Pinpoint the cell where the given text exists, returning its (X, Y) midpoint coordinate. 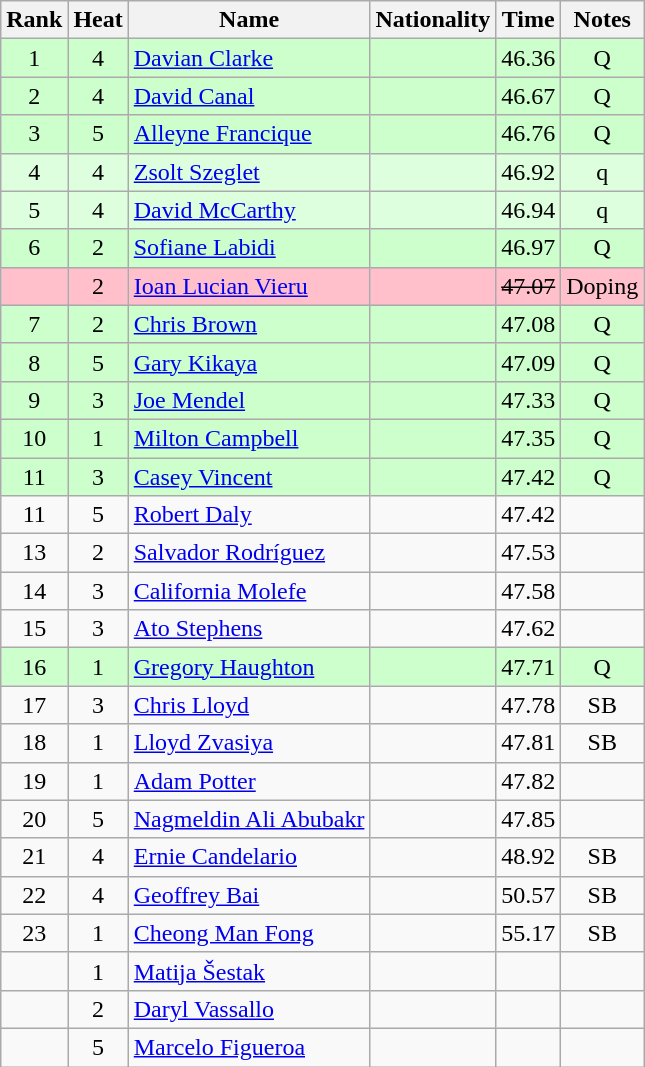
21 (34, 857)
19 (34, 781)
Gregory Haughton (249, 667)
Heat (98, 20)
13 (34, 553)
Robert Daly (249, 515)
Milton Campbell (249, 438)
Matija Šestak (249, 971)
48.92 (528, 857)
15 (34, 629)
Geoffrey Bai (249, 895)
Salvador Rodríguez (249, 553)
Nagmeldin Ali Abubakr (249, 819)
47.78 (528, 705)
California Molefe (249, 591)
Marcelo Figueroa (249, 1047)
Nationality (433, 20)
Ioan Lucian Vieru (249, 286)
46.76 (528, 134)
16 (34, 667)
Zsolt Szeglet (249, 172)
Joe Mendel (249, 400)
47.35 (528, 438)
Ato Stephens (249, 629)
47.62 (528, 629)
23 (34, 933)
Name (249, 20)
47.08 (528, 324)
Alleyne Francique (249, 134)
Gary Kikaya (249, 362)
46.67 (528, 96)
20 (34, 819)
50.57 (528, 895)
18 (34, 743)
Sofiane Labidi (249, 248)
17 (34, 705)
14 (34, 591)
47.85 (528, 819)
Adam Potter (249, 781)
46.92 (528, 172)
Chris Brown (249, 324)
Davian Clarke (249, 58)
10 (34, 438)
8 (34, 362)
22 (34, 895)
Doping (602, 286)
David Canal (249, 96)
Daryl Vassallo (249, 1009)
Chris Lloyd (249, 705)
47.71 (528, 667)
47.53 (528, 553)
47.07 (528, 286)
Notes (602, 20)
47.82 (528, 781)
Ernie Candelario (249, 857)
Lloyd Zvasiya (249, 743)
David McCarthy (249, 210)
Rank (34, 20)
47.09 (528, 362)
46.97 (528, 248)
47.33 (528, 400)
Time (528, 20)
9 (34, 400)
7 (34, 324)
Casey Vincent (249, 477)
46.94 (528, 210)
47.58 (528, 591)
Cheong Man Fong (249, 933)
46.36 (528, 58)
47.81 (528, 743)
55.17 (528, 933)
6 (34, 248)
